Detect which cell encompasses the target text, then output its [X, Y] center coordinate. 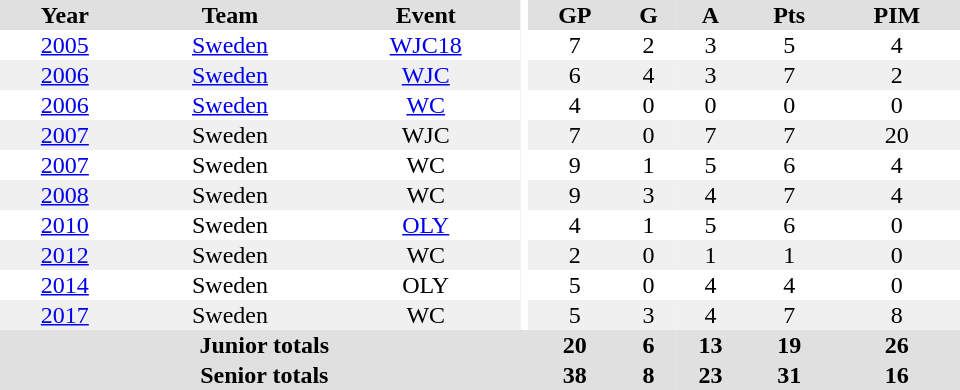
2017 [65, 315]
2008 [65, 195]
Year [65, 15]
13 [710, 345]
2014 [65, 285]
26 [897, 345]
A [710, 15]
Senior totals [264, 375]
2010 [65, 225]
Team [230, 15]
38 [575, 375]
23 [710, 375]
Event [426, 15]
GP [575, 15]
19 [790, 345]
G [648, 15]
16 [897, 375]
WJC18 [426, 45]
PIM [897, 15]
2012 [65, 255]
Pts [790, 15]
2005 [65, 45]
Junior totals [264, 345]
31 [790, 375]
